Detect which cell encompasses the target text, then output its [x, y] center coordinate. 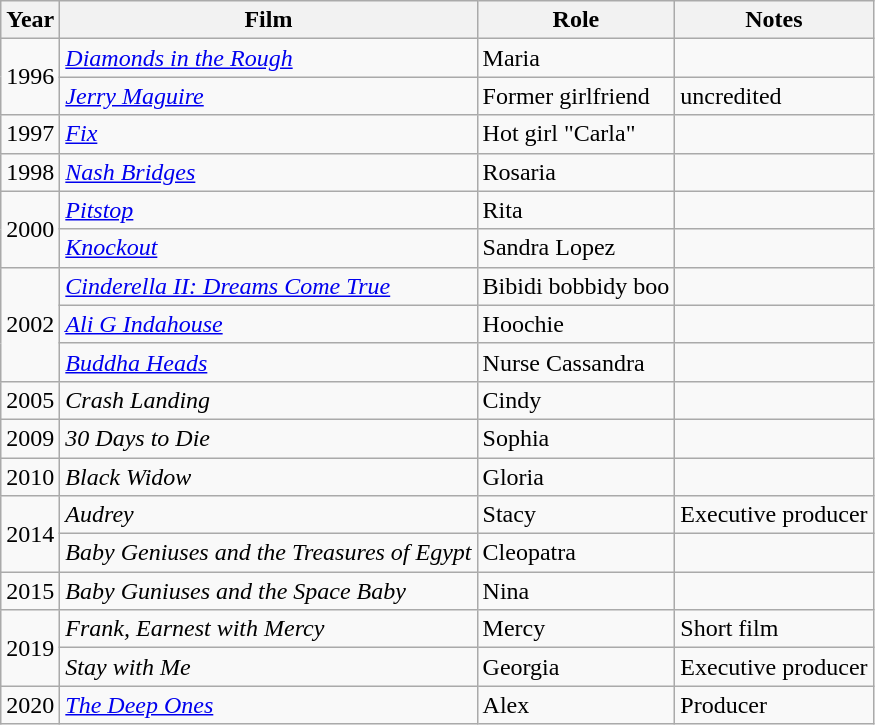
Audrey [268, 515]
Nina [576, 591]
Black Widow [268, 477]
Georgia [576, 667]
uncredited [774, 96]
Mercy [576, 629]
1996 [30, 77]
Ali G Indahouse [268, 324]
1998 [30, 172]
2000 [30, 229]
Bibidi bobbidy boo [576, 286]
Frank, Earnest with Mercy [268, 629]
Year [30, 20]
2005 [30, 400]
Buddha Heads [268, 362]
Sandra Lopez [576, 248]
2014 [30, 534]
1997 [30, 134]
Nurse Cassandra [576, 362]
Knockout [268, 248]
Sophia [576, 438]
2009 [30, 438]
Stay with Me [268, 667]
30 Days to Die [268, 438]
Gloria [576, 477]
Cindy [576, 400]
2015 [30, 591]
Fix [268, 134]
Producer [774, 705]
Stacy [576, 515]
Maria [576, 58]
Former girlfriend [576, 96]
Notes [774, 20]
Jerry Maguire [268, 96]
Hoochie [576, 324]
2002 [30, 324]
Nash Bridges [268, 172]
Pitstop [268, 210]
Hot girl "Carla" [576, 134]
Alex [576, 705]
2019 [30, 648]
Baby Geniuses and the Treasures of Egypt [268, 553]
The Deep Ones [268, 705]
Cinderella II: Dreams Come True [268, 286]
Rita [576, 210]
Crash Landing [268, 400]
2020 [30, 705]
Baby Guniuses and the Space Baby [268, 591]
Diamonds in the Rough [268, 58]
Role [576, 20]
Rosaria [576, 172]
Cleopatra [576, 553]
2010 [30, 477]
Film [268, 20]
Short film [774, 629]
